Extract the (x, y) coordinate from the center of the cell holding the provided text.  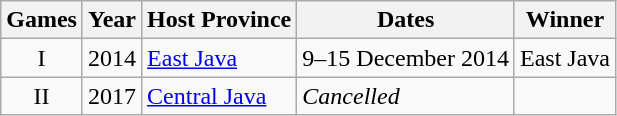
Dates (406, 20)
Central Java (220, 96)
2014 (112, 58)
I (42, 58)
Year (112, 20)
Winner (564, 20)
II (42, 96)
Host Province (220, 20)
Cancelled (406, 96)
Games (42, 20)
2017 (112, 96)
9–15 December 2014 (406, 58)
